Pinpoint the cell where the given text exists, returning its (x, y) midpoint coordinate. 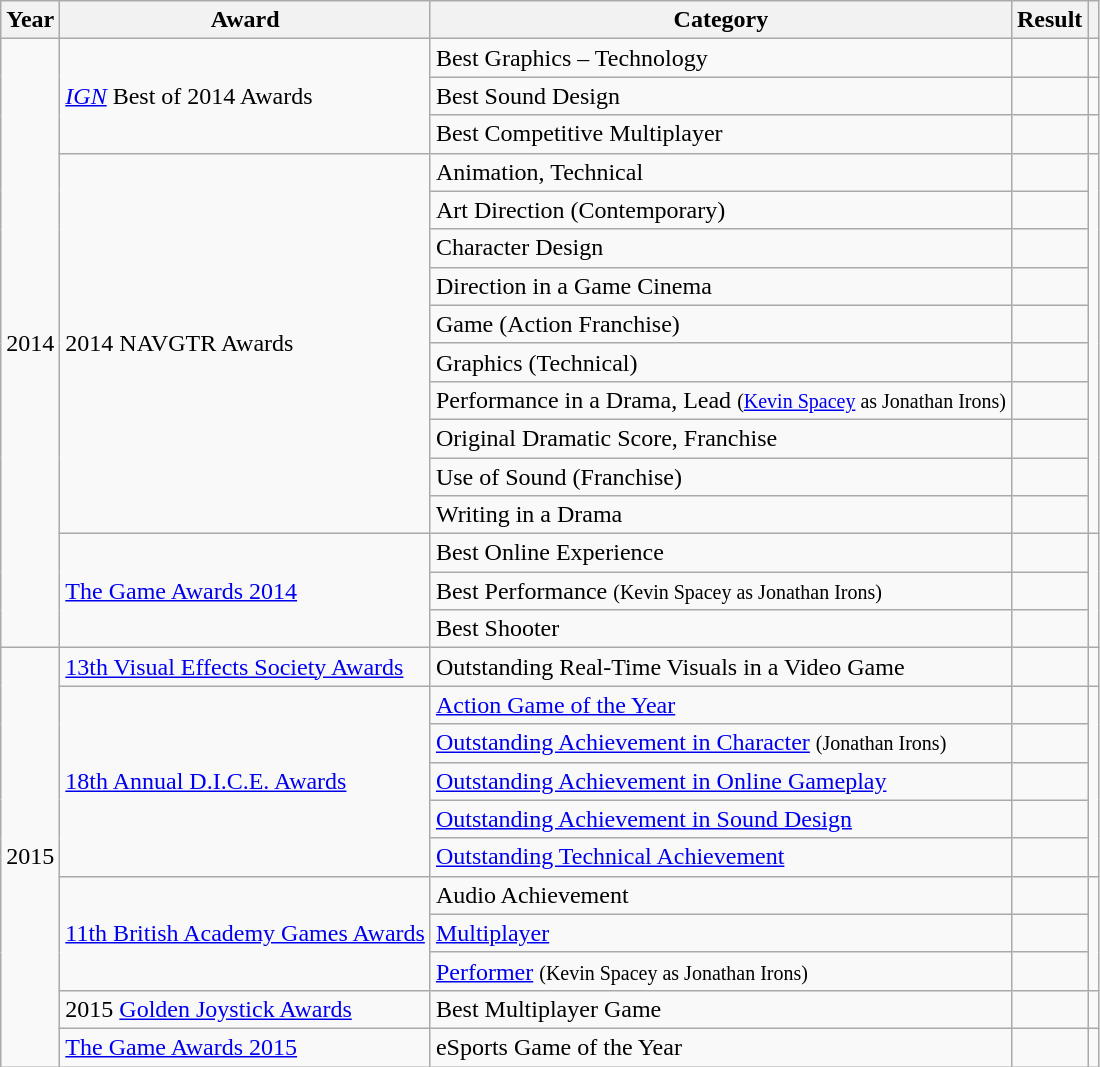
18th Annual D.I.C.E. Awards (246, 781)
2014 (30, 344)
Audio Achievement (720, 895)
Best Graphics – Technology (720, 58)
Result (1049, 20)
Best Shooter (720, 629)
Action Game of the Year (720, 705)
Best Online Experience (720, 553)
2015 Golden Joystick Awards (246, 1009)
Performer (Kevin Spacey as Jonathan Irons) (720, 971)
Performance in a Drama, Lead (Kevin Spacey as Jonathan Irons) (720, 400)
Outstanding Achievement in Online Gameplay (720, 781)
Direction in a Game Cinema (720, 286)
Character Design (720, 248)
Outstanding Achievement in Sound Design (720, 819)
Award (246, 20)
Game (Action Franchise) (720, 324)
Year (30, 20)
Best Performance (Kevin Spacey as Jonathan Irons) (720, 591)
2015 (30, 858)
Writing in a Drama (720, 515)
Art Direction (Contemporary) (720, 210)
eSports Game of the Year (720, 1047)
Category (720, 20)
Outstanding Achievement in Character (Jonathan Irons) (720, 743)
Original Dramatic Score, Franchise (720, 438)
13th Visual Effects Society Awards (246, 667)
2014 NAVGTR Awards (246, 344)
Best Multiplayer Game (720, 1009)
The Game Awards 2014 (246, 591)
IGN Best of 2014 Awards (246, 96)
Best Sound Design (720, 96)
Outstanding Real-Time Visuals in a Video Game (720, 667)
11th British Academy Games Awards (246, 933)
Graphics (Technical) (720, 362)
Outstanding Technical Achievement (720, 857)
Multiplayer (720, 933)
Best Competitive Multiplayer (720, 134)
The Game Awards 2015 (246, 1047)
Use of Sound (Franchise) (720, 477)
Animation, Technical (720, 172)
